Search for the cell housing the specified text and yield its [x, y] center coordinate. 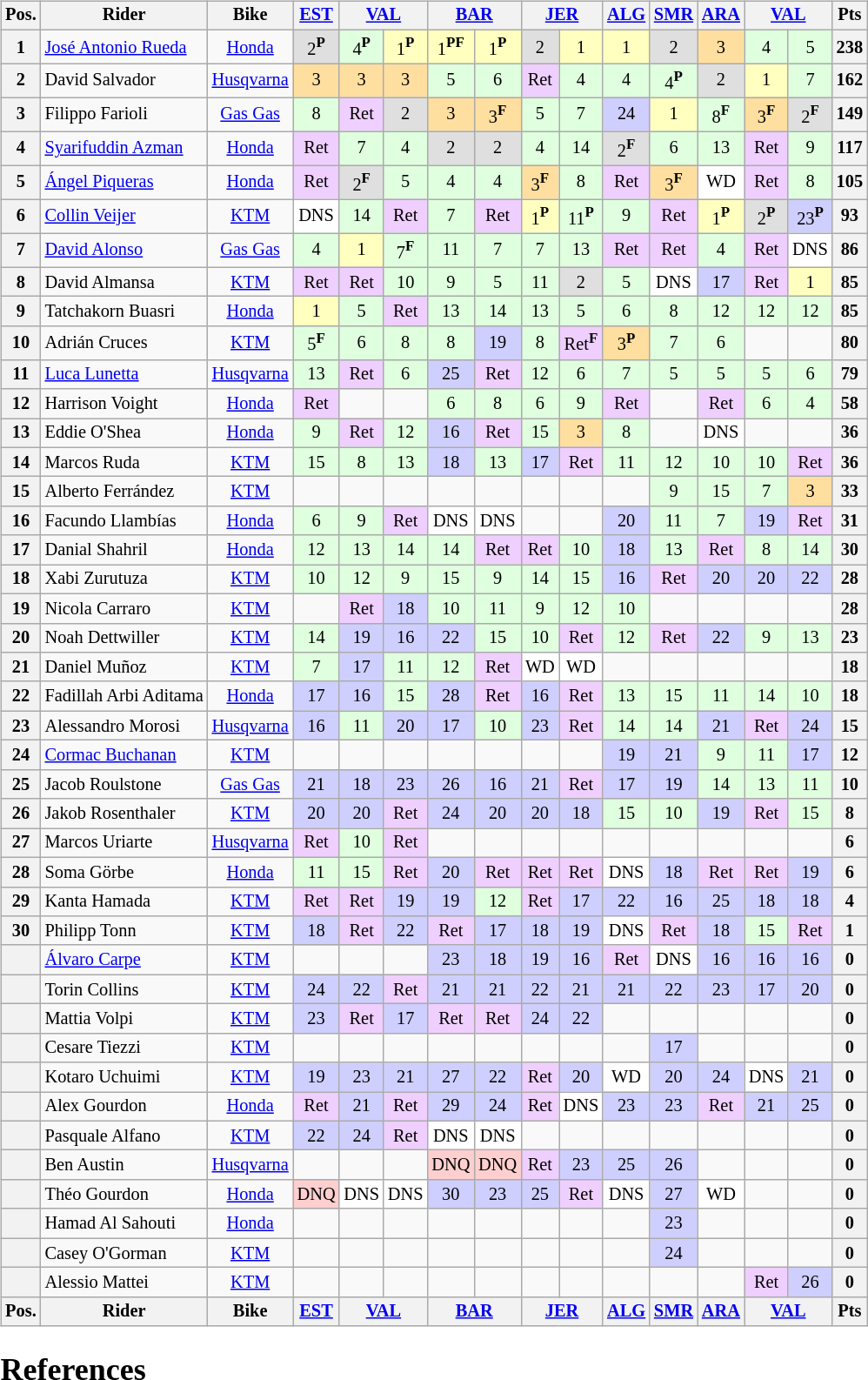
Tatchakorn Buasri [124, 312]
Alex Gourdon [124, 1107]
David Alonso [124, 251]
58 [850, 404]
Eddie O'Shea [124, 433]
Casey O'Gorman [124, 1253]
238 [850, 47]
Nicola Carraro [124, 608]
3P [626, 343]
David Salvador [124, 80]
23P [810, 216]
Alessio Mattei [124, 1283]
Jacob Roulstone [124, 784]
80 [850, 343]
Filippo Farioli [124, 115]
Fadillah Arbi Aditama [124, 696]
93 [850, 216]
105 [850, 183]
Ben Austin [124, 1165]
RetF [581, 343]
Jakob Rosenthaler [124, 814]
8F [721, 115]
Daniel Muñoz [124, 667]
11P [581, 216]
Philipp Tonn [124, 931]
31 [850, 521]
Ángel Piqueras [124, 183]
Facundo Llambías [124, 521]
Hamad Al Sahouti [124, 1223]
1PF [451, 47]
Alberto Ferrández [124, 492]
José Antonio Rueda [124, 47]
5F [317, 343]
79 [850, 374]
Luca Lunetta [124, 374]
Syarifuddin Azman [124, 148]
Álvaro Carpe [124, 960]
Marcos Uriarte [124, 843]
7F [405, 251]
Cesare Tiezzi [124, 1048]
Noah Dettwiller [124, 638]
Collin Veijer [124, 216]
Torin Collins [124, 989]
Xabi Zurutuza [124, 579]
149 [850, 115]
Kotaro Uchuimi [124, 1077]
Cormac Buchanan [124, 755]
Kanta Hamada [124, 901]
33 [850, 492]
Alessandro Morosi [124, 726]
Pasquale Alfano [124, 1135]
Adrián Cruces [124, 343]
David Almansa [124, 282]
Soma Görbe [124, 872]
Danial Shahril [124, 550]
Théo Gourdon [124, 1195]
117 [850, 148]
86 [850, 251]
162 [850, 80]
Harrison Voight [124, 404]
Mattia Volpi [124, 1019]
Marcos Ruda [124, 462]
